Find where the given text appears and provide that cell's center as (X, Y) coordinate. 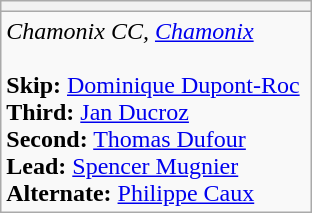
Chamonix CC, ChamonixSkip: Dominique Dupont-Roc Third: Jan Ducroz Second: Thomas Dufour Lead: Spencer Mugnier Alternate: Philippe Caux (156, 112)
